Identify which cell holds the provided text, then report its [X, Y] central coordinate. 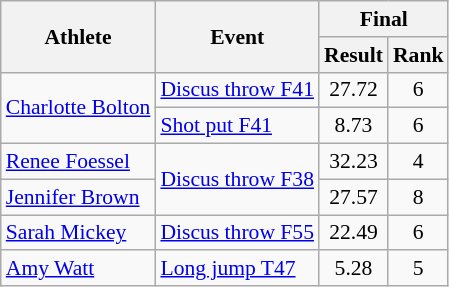
Result [354, 55]
Amy Watt [78, 269]
Rank [418, 55]
Jennifer Brown [78, 197]
22.49 [354, 233]
Renee Foessel [78, 162]
Charlotte Bolton [78, 108]
Athlete [78, 36]
Discus throw F41 [237, 90]
8 [418, 197]
27.57 [354, 197]
Event [237, 36]
Shot put F41 [237, 126]
Sarah Mickey [78, 233]
4 [418, 162]
5.28 [354, 269]
Final [384, 19]
27.72 [354, 90]
Discus throw F38 [237, 180]
5 [418, 269]
Discus throw F55 [237, 233]
8.73 [354, 126]
Long jump T47 [237, 269]
32.23 [354, 162]
